From the cell containing the given text, extract its center point as (X, Y) coordinate. 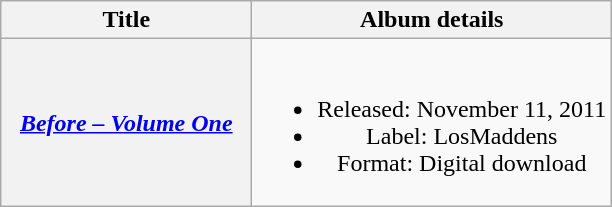
Released: November 11, 2011Label: LosMaddensFormat: Digital download (432, 122)
Title (126, 20)
Before – Volume One (126, 122)
Album details (432, 20)
